Output the [x, y] coordinate of the center of the cell containing the given text.  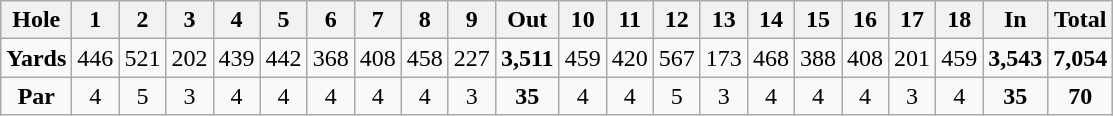
13 [724, 20]
In [1016, 20]
18 [960, 20]
446 [96, 58]
12 [676, 20]
11 [630, 20]
Total [1080, 20]
70 [1080, 96]
173 [724, 58]
458 [424, 58]
201 [912, 58]
442 [284, 58]
6 [330, 20]
521 [142, 58]
567 [676, 58]
388 [818, 58]
227 [472, 58]
10 [582, 20]
7 [378, 20]
16 [866, 20]
202 [190, 58]
2 [142, 20]
439 [236, 58]
1 [96, 20]
Yards [36, 58]
Out [527, 20]
Hole [36, 20]
3,511 [527, 58]
7,054 [1080, 58]
8 [424, 20]
468 [770, 58]
368 [330, 58]
15 [818, 20]
17 [912, 20]
420 [630, 58]
3,543 [1016, 58]
9 [472, 20]
Par [36, 96]
14 [770, 20]
